Pinpoint the cell where the given text exists, returning its [x, y] midpoint coordinate. 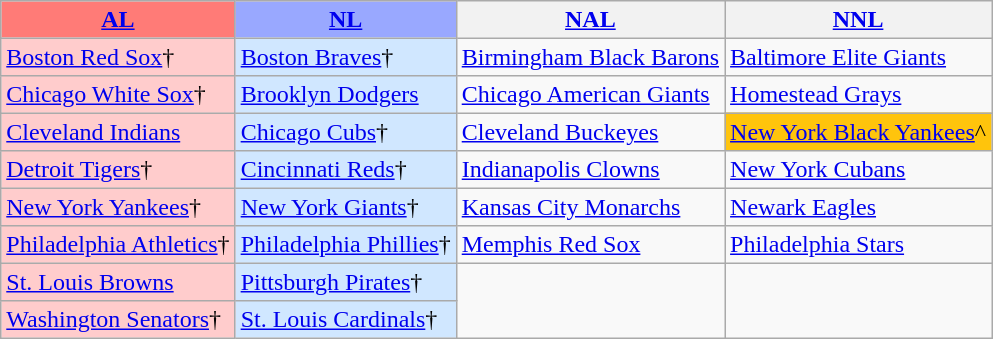
Birmingham Black Barons [590, 56]
Homestead Grays [858, 94]
St. Louis Cardinals† [346, 318]
New York Giants† [346, 206]
NAL [590, 20]
AL [118, 20]
Pittsburgh Pirates† [346, 282]
NNL [858, 20]
Chicago Cubs† [346, 132]
Detroit Tigers† [118, 170]
Boston Braves† [346, 56]
New York Yankees† [118, 206]
Baltimore Elite Giants [858, 56]
Cleveland Indians [118, 132]
NL [346, 20]
Memphis Red Sox [590, 244]
Washington Senators† [118, 318]
Chicago White Sox† [118, 94]
Newark Eagles [858, 206]
Philadelphia Phillies† [346, 244]
Cincinnati Reds† [346, 170]
Brooklyn Dodgers [346, 94]
New York Cubans [858, 170]
Cleveland Buckeyes [590, 132]
Kansas City Monarchs [590, 206]
Indianapolis Clowns [590, 170]
Boston Red Sox† [118, 56]
Philadelphia Athletics† [118, 244]
Philadelphia Stars [858, 244]
St. Louis Browns [118, 282]
Chicago American Giants [590, 94]
New York Black Yankees^ [858, 132]
